Pinpoint the cell where the given text exists, returning its (x, y) midpoint coordinate. 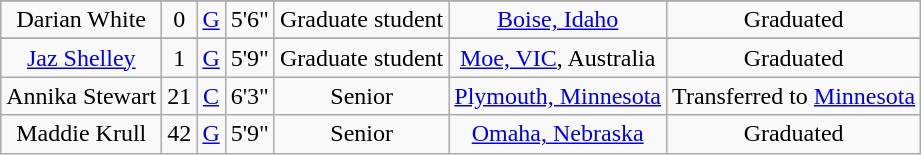
1 (180, 58)
Darian White (82, 20)
21 (180, 96)
Omaha, Nebraska (558, 134)
Plymouth, Minnesota (558, 96)
Moe, VIC, Australia (558, 58)
5'6" (250, 20)
Boise, Idaho (558, 20)
0 (180, 20)
Annika Stewart (82, 96)
C (211, 96)
Transferred to Minnesota (794, 96)
Jaz Shelley (82, 58)
42 (180, 134)
Maddie Krull (82, 134)
6'3" (250, 96)
